Locate the cell with the specified text and output its [X, Y] center coordinate. 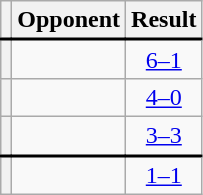
4–0 [164, 97]
Result [164, 20]
6–1 [164, 60]
Opponent [69, 20]
1–1 [164, 174]
3–3 [164, 136]
